Output the (X, Y) coordinate of the center of the cell containing the given text.  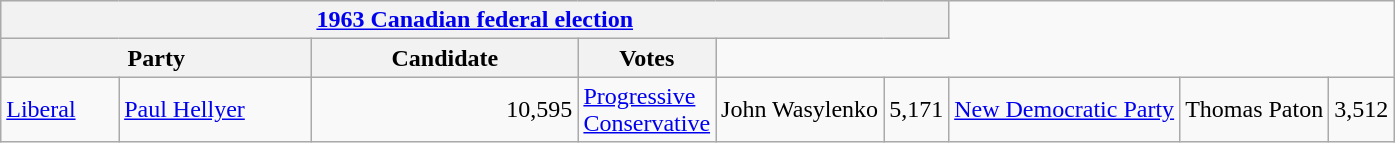
Party (156, 58)
Paul Hellyer (216, 110)
Candidate (445, 58)
3,512 (1362, 110)
5,171 (916, 110)
Votes (647, 58)
1963 Canadian federal election (475, 20)
Progressive Conservative (647, 110)
New Democratic Party (1064, 110)
10,595 (445, 110)
John Wasylenko (800, 110)
Thomas Paton (1254, 110)
Liberal (60, 110)
